Extract the (x, y) coordinate from the center of the cell holding the provided text.  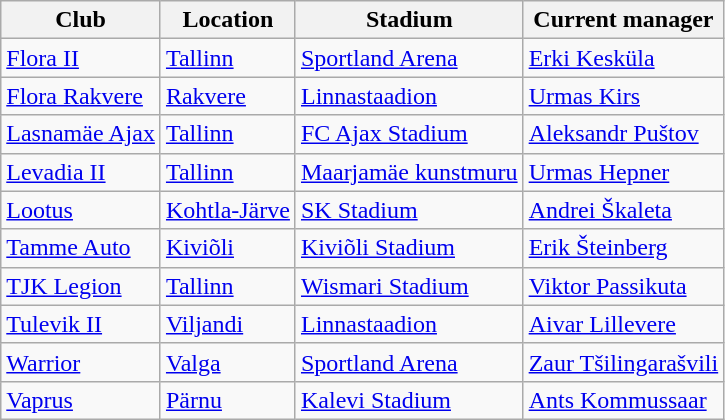
Location (228, 20)
Kiviõli Stadium (409, 248)
Viljandi (228, 324)
Kohtla-Järve (228, 210)
Aivar Lillevere (624, 324)
Flora Rakvere (81, 96)
Flora II (81, 58)
Maarjamäe kunstmuru (409, 172)
Vaprus (81, 400)
Lasnamäe Ajax (81, 134)
Wismari Stadium (409, 286)
Andrei Škaleta (624, 210)
Lootus (81, 210)
Urmas Hepner (624, 172)
Ants Kommussaar (624, 400)
Kalevi Stadium (409, 400)
Pärnu (228, 400)
Zaur Tšilingarašvili (624, 362)
Kiviõli (228, 248)
Valga (228, 362)
Erki Kesküla (624, 58)
Levadia II (81, 172)
Rakvere (228, 96)
Aleksandr Puštov (624, 134)
Urmas Kirs (624, 96)
TJK Legion (81, 286)
Stadium (409, 20)
Viktor Passikuta (624, 286)
Current manager (624, 20)
Erik Šteinberg (624, 248)
Club (81, 20)
Warrior (81, 362)
SK Stadium (409, 210)
FC Ajax Stadium (409, 134)
Tulevik II (81, 324)
Tamme Auto (81, 248)
